Pinpoint the cell where the given text exists, returning its [x, y] midpoint coordinate. 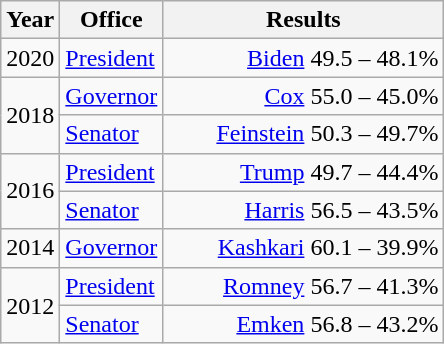
Kashkari 60.1 – 39.9% [304, 248]
Emken 56.8 – 43.2% [304, 324]
2016 [30, 191]
Biden 49.5 – 48.1% [304, 58]
Year [30, 20]
Romney 56.7 – 41.3% [304, 286]
2018 [30, 115]
Office [112, 20]
2012 [30, 305]
Trump 49.7 – 44.4% [304, 172]
Cox 55.0 – 45.0% [304, 96]
2014 [30, 248]
Results [304, 20]
Feinstein 50.3 – 49.7% [304, 134]
Harris 56.5 – 43.5% [304, 210]
2020 [30, 58]
